Return the (x, y) coordinate for the center point of the cell that contains the specified text.  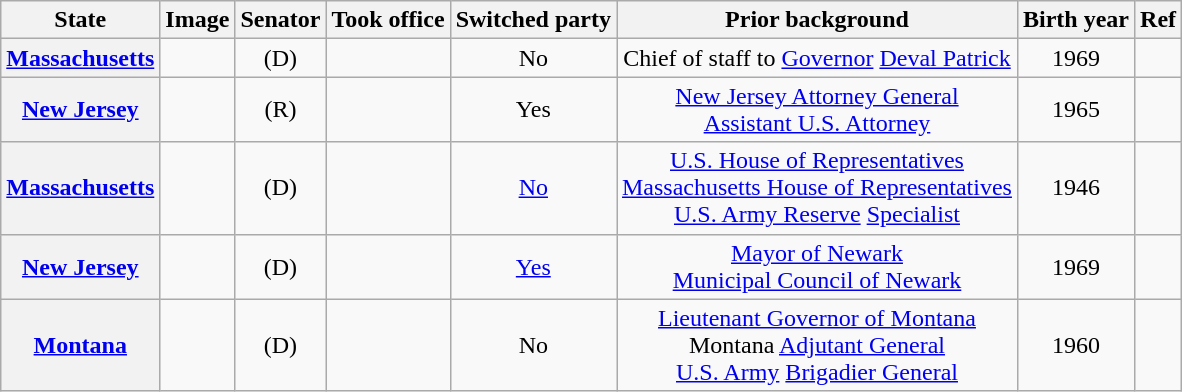
New Jersey Attorney GeneralAssistant U.S. Attorney (816, 110)
1946 (1076, 188)
Montana (80, 345)
Image (198, 20)
Birth year (1076, 20)
Ref (1158, 20)
Switched party (533, 20)
Mayor of NewarkMunicipal Council of Newark (816, 266)
Lieutenant Governor of MontanaMontana Adjutant GeneralU.S. Army Brigadier General (816, 345)
State (80, 20)
1965 (1076, 110)
1960 (1076, 345)
Chief of staff to Governor Deval Patrick (816, 58)
Took office (388, 20)
Prior background (816, 20)
U.S. House of RepresentativesMassachusetts House of RepresentativesU.S. Army Reserve Specialist (816, 188)
Senator (280, 20)
(R) (280, 110)
